Locate the cell with the specified text and output its (x, y) center coordinate. 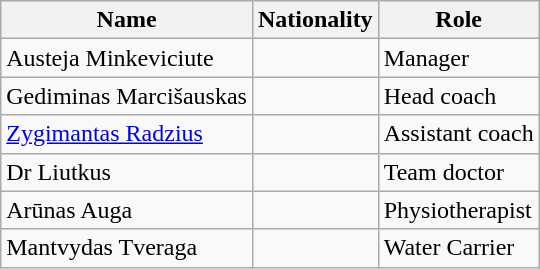
Physiotherapist (458, 210)
Gediminas Marcišauskas (127, 96)
Zygimantas Radzius (127, 134)
Arūnas Auga (127, 210)
Mantvydas Tveraga (127, 248)
Assistant coach (458, 134)
Name (127, 20)
Austeja Minkeviciute (127, 58)
Head coach (458, 96)
Nationality (315, 20)
Role (458, 20)
Manager (458, 58)
Water Carrier (458, 248)
Team doctor (458, 172)
Dr Liutkus (127, 172)
